Capture the cell that displays the provided text and extract its (X, Y) central coordinate. 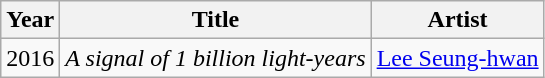
Title (216, 20)
Artist (458, 20)
Year (30, 20)
2016 (30, 58)
A signal of 1 billion light-years (216, 58)
Lee Seung-hwan (458, 58)
